Determine the (x, y) coordinate at the center of the cell enclosing the given text.  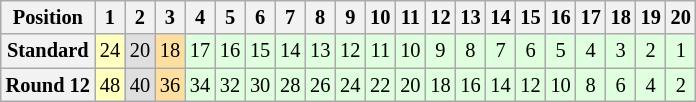
36 (170, 85)
30 (260, 85)
26 (320, 85)
Position (48, 17)
34 (200, 85)
28 (290, 85)
40 (140, 85)
32 (230, 85)
48 (110, 85)
19 (651, 17)
Round 12 (48, 85)
Standard (48, 51)
22 (380, 85)
